Scan for the cell matching the given text and deliver its (X, Y) coordinate at center. 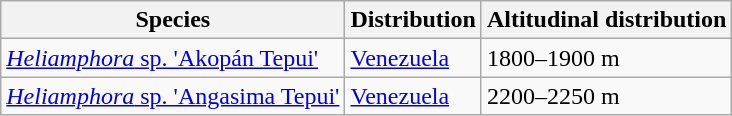
Distribution (413, 20)
Heliamphora sp. 'Akopán Tepui' (173, 58)
Species (173, 20)
2200–2250 m (606, 96)
Heliamphora sp. 'Angasima Tepui' (173, 96)
Altitudinal distribution (606, 20)
1800–1900 m (606, 58)
